Provide the (X, Y) coordinate of the cell's center where the given text is located.  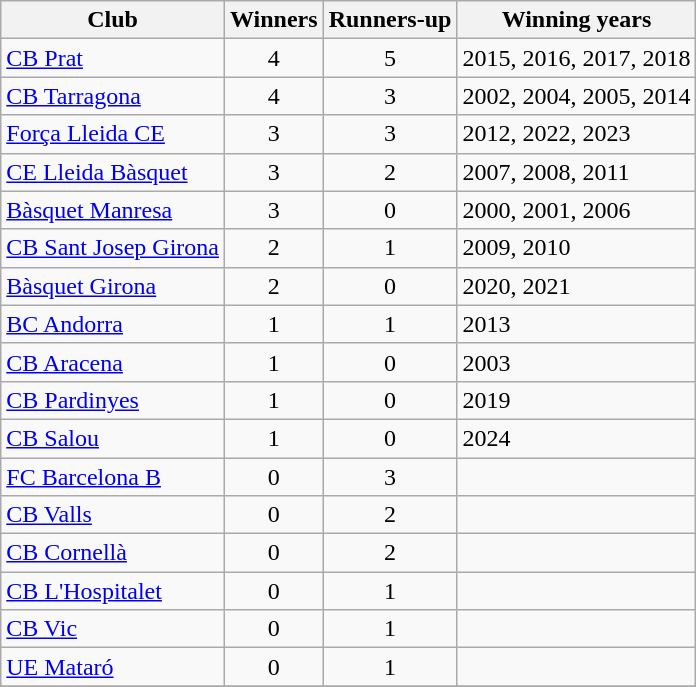
2009, 2010 (576, 248)
2012, 2022, 2023 (576, 134)
Bàsquet Girona (113, 286)
UE Mataró (113, 667)
BC Andorra (113, 324)
CB Sant Josep Girona (113, 248)
2002, 2004, 2005, 2014 (576, 96)
2015, 2016, 2017, 2018 (576, 58)
Winning years (576, 20)
2020, 2021 (576, 286)
CB Valls (113, 515)
2003 (576, 362)
Força Lleida CE (113, 134)
CB Vic (113, 629)
CB Tarragona (113, 96)
Winners (274, 20)
CE Lleida Bàsquet (113, 172)
Club (113, 20)
2000, 2001, 2006 (576, 210)
2019 (576, 400)
CB Pardinyes (113, 400)
FC Barcelona B (113, 477)
2024 (576, 438)
CB Prat (113, 58)
2007, 2008, 2011 (576, 172)
CB L'Hospitalet (113, 591)
5 (390, 58)
CB Salou (113, 438)
CB Aracena (113, 362)
Bàsquet Manresa (113, 210)
Runners-up (390, 20)
CB Cornellà (113, 553)
2013 (576, 324)
